Extract the (X, Y) coordinate from the center of the cell holding the provided text.  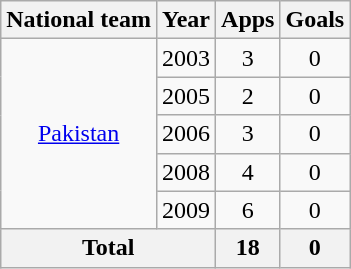
2 (248, 96)
18 (248, 248)
2003 (186, 58)
Total (108, 248)
6 (248, 210)
2005 (186, 96)
2009 (186, 210)
Goals (315, 20)
2008 (186, 172)
Apps (248, 20)
4 (248, 172)
National team (79, 20)
2006 (186, 134)
Pakistan (79, 134)
Year (186, 20)
